Capture the cell that displays the provided text and extract its (X, Y) central coordinate. 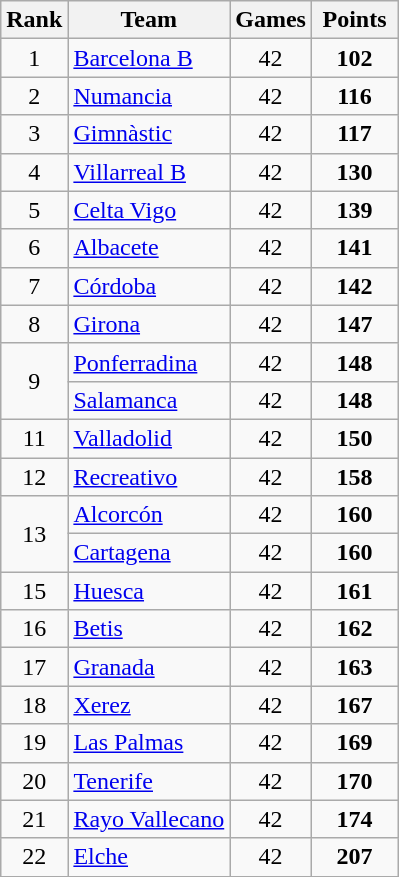
147 (354, 324)
13 (34, 534)
Girona (149, 324)
Celta Vigo (149, 210)
12 (34, 477)
174 (354, 819)
17 (34, 667)
Gimnàstic (149, 134)
Córdoba (149, 286)
158 (354, 477)
Salamanca (149, 400)
3 (34, 134)
Granada (149, 667)
Las Palmas (149, 743)
Rayo Vallecano (149, 819)
Cartagena (149, 553)
1 (34, 58)
20 (34, 781)
Points (354, 20)
11 (34, 438)
Rank (34, 20)
7 (34, 286)
Team (149, 20)
22 (34, 857)
207 (354, 857)
Tenerife (149, 781)
Numancia (149, 96)
142 (354, 286)
Albacete (149, 248)
Betis (149, 629)
16 (34, 629)
150 (354, 438)
161 (354, 591)
Recreativo (149, 477)
170 (354, 781)
Games (271, 20)
6 (34, 248)
4 (34, 172)
Huesca (149, 591)
19 (34, 743)
9 (34, 381)
Valladolid (149, 438)
141 (354, 248)
18 (34, 705)
167 (354, 705)
Ponferradina (149, 362)
15 (34, 591)
Elche (149, 857)
169 (354, 743)
117 (354, 134)
116 (354, 96)
Barcelona B (149, 58)
Xerez (149, 705)
162 (354, 629)
Villarreal B (149, 172)
8 (34, 324)
2 (34, 96)
21 (34, 819)
Alcorcón (149, 515)
130 (354, 172)
5 (34, 210)
163 (354, 667)
102 (354, 58)
139 (354, 210)
